Locate the cell with the specified text and output its [X, Y] center coordinate. 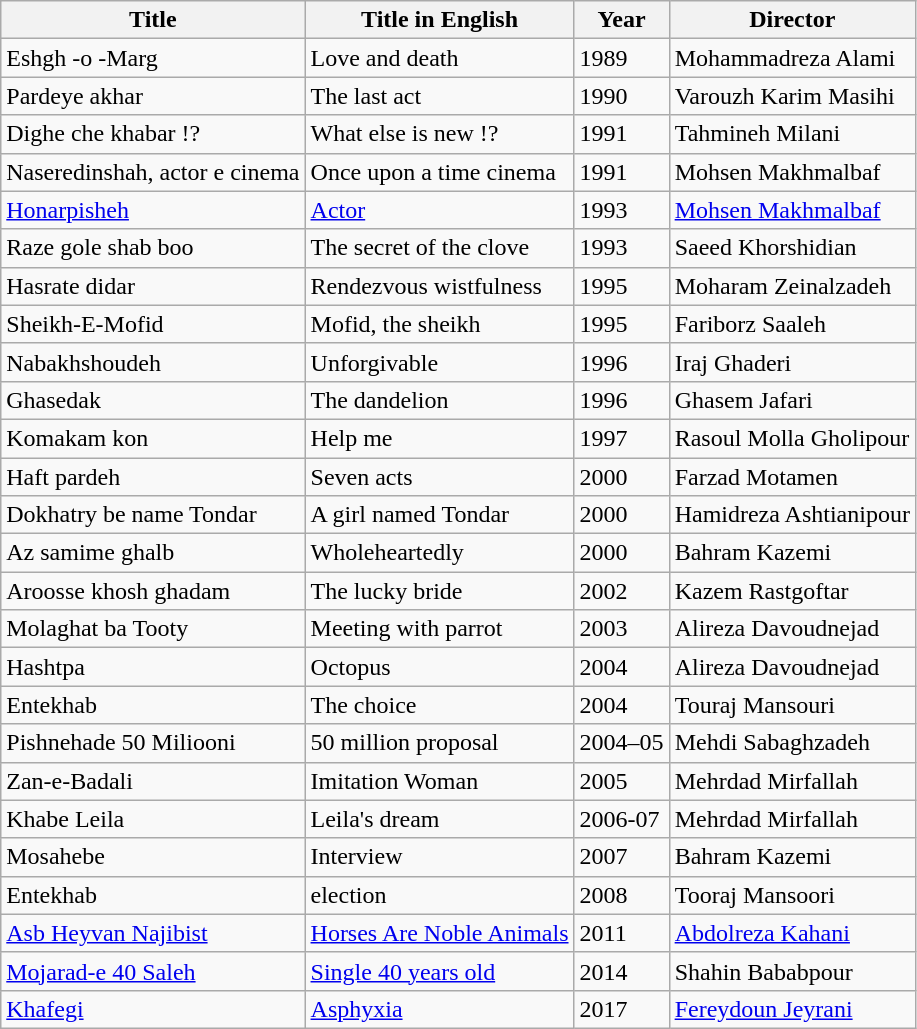
Hashtpa [153, 667]
2014 [622, 971]
Khabe Leila [153, 819]
Abdolreza Kahani [792, 933]
1989 [622, 58]
Title [153, 20]
Imitation Woman [440, 781]
Aroosse khosh ghadam [153, 591]
Asphyxia [440, 1009]
Dighe che khabar !? [153, 134]
Eshgh -o -Marg [153, 58]
2007 [622, 857]
Hasrate didar [153, 286]
Iraj Ghaderi [792, 362]
Love and death [440, 58]
Mosahebe [153, 857]
2017 [622, 1009]
Asb Heyvan Najibist [153, 933]
Hamidreza Ashtianipour [792, 515]
Ghasem Jafari [792, 400]
Tooraj Mansoori [792, 895]
The lucky bride [440, 591]
Farzad Motamen [792, 477]
2006-07 [622, 819]
Unforgivable [440, 362]
Fereydoun Jeyrani [792, 1009]
Mojarad-e 40 Saleh [153, 971]
2004–05 [622, 743]
Leila's dream [440, 819]
Dokhatry be name Tondar [153, 515]
2008 [622, 895]
Mehdi Sabaghzadeh [792, 743]
Rendezvous wistfulness [440, 286]
Mohammadreza Alami [792, 58]
Khafegi [153, 1009]
Interview [440, 857]
Nabakhshoudeh [153, 362]
Molaghat ba Tooty [153, 629]
Haft pardeh [153, 477]
Saeed Khorshidian [792, 248]
Raze gole shab boo [153, 248]
Actor [440, 210]
Kazem Rastgoftar [792, 591]
Title in English [440, 20]
Horses Are Noble Animals [440, 933]
Komakam kon [153, 438]
Seven acts [440, 477]
Tahmineh Milani [792, 134]
Wholeheartedly [440, 553]
The choice [440, 705]
1990 [622, 96]
Director [792, 20]
50 million proposal [440, 743]
Octopus [440, 667]
election [440, 895]
Fariborz Saaleh [792, 324]
Single 40 years old [440, 971]
Help me [440, 438]
Meeting with parrot [440, 629]
2002 [622, 591]
2011 [622, 933]
2003 [622, 629]
The secret of the clove [440, 248]
Sheikh-E-Mofid [153, 324]
Pardeye akhar [153, 96]
Pishnehade 50 Miliooni [153, 743]
1997 [622, 438]
Moharam Zeinalzadeh [792, 286]
Az samime ghalb [153, 553]
Year [622, 20]
What else is new !? [440, 134]
2005 [622, 781]
Once upon a time cinema [440, 172]
Mofid, the sheikh [440, 324]
A girl named Tondar [440, 515]
The last act [440, 96]
Zan-e-Badali [153, 781]
Ghasedak [153, 400]
Rasoul Molla Gholipour [792, 438]
The dandelion [440, 400]
Naseredinshah, actor e cinema [153, 172]
Touraj Mansouri [792, 705]
Shahin Bababpour [792, 971]
Varouzh Karim Masihi [792, 96]
Honarpisheh [153, 210]
